Identify which cell holds the provided text, then report its (X, Y) central coordinate. 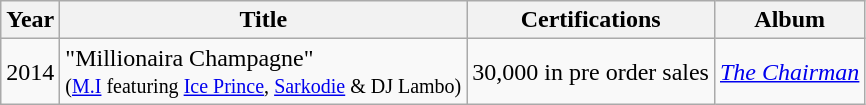
Title (264, 20)
Year (30, 20)
The Chairman (789, 72)
30,000 in pre order sales (591, 72)
2014 (30, 72)
"Millionaira Champagne"(M.I featuring Ice Prince, Sarkodie & DJ Lambo) (264, 72)
Certifications (591, 20)
Album (789, 20)
